Detect which cell encompasses the target text, then output its [X, Y] center coordinate. 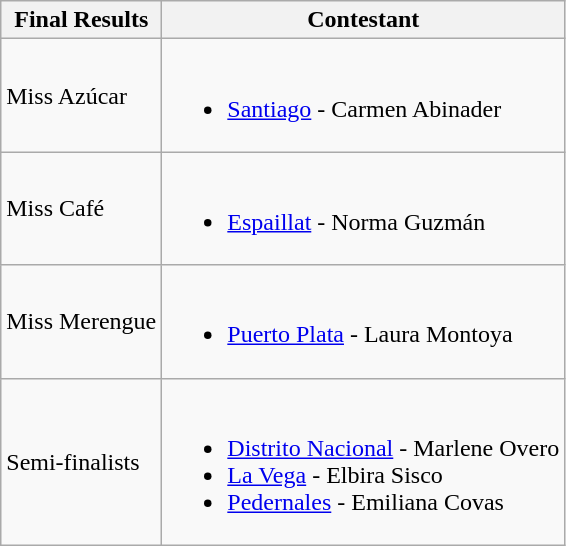
Espaillat - Norma Guzmán [364, 208]
Puerto Plata - Laura Montoya [364, 322]
Distrito Nacional - Marlene OveroLa Vega - Elbira SiscoPedernales - Emiliana Covas [364, 462]
Miss Café [82, 208]
Contestant [364, 20]
Santiago - Carmen Abinader [364, 96]
Final Results [82, 20]
Miss Azúcar [82, 96]
Miss Merengue [82, 322]
Semi-finalists [82, 462]
